Extract the [X, Y] coordinate from the center of the cell holding the provided text.  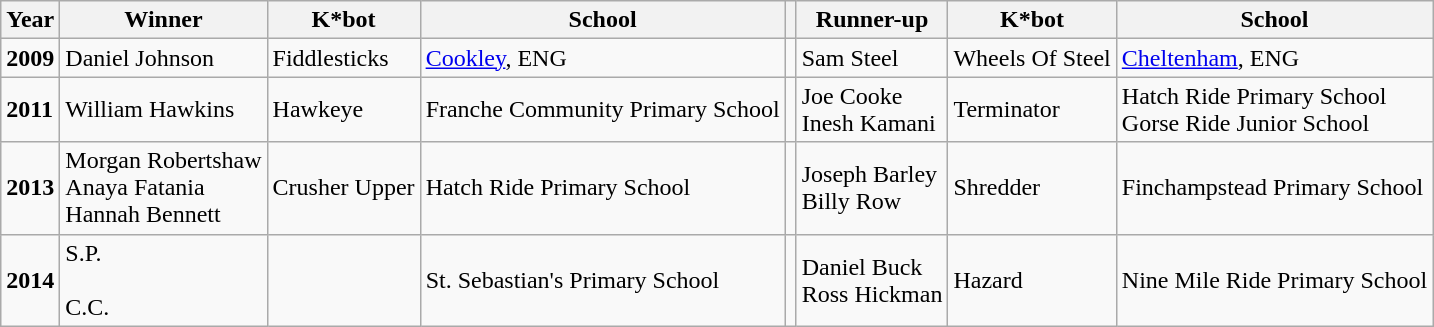
2013 [30, 188]
Terminator [1032, 110]
Nine Mile Ride Primary School [1274, 280]
Winner [164, 20]
2014 [30, 280]
Runner-up [872, 20]
Year [30, 20]
William Hawkins [164, 110]
Joe Cooke Inesh Kamani [872, 110]
Hatch Ride Primary SchoolGorse Ride Junior School [1274, 110]
Joseph Barley Billy Row [872, 188]
Cookley, ENG [602, 58]
Hatch Ride Primary School [602, 188]
S.P. C.C. [164, 280]
2009 [30, 58]
Shredder [1032, 188]
Morgan Robertshaw Anaya Fatania Hannah Bennett [164, 188]
St. Sebastian's Primary School [602, 280]
Crusher Upper [344, 188]
Hawkeye [344, 110]
Finchampstead Primary School [1274, 188]
Sam Steel [872, 58]
Wheels Of Steel [1032, 58]
Fiddlesticks [344, 58]
Franche Community Primary School [602, 110]
Cheltenham, ENG [1274, 58]
Daniel Johnson [164, 58]
2011 [30, 110]
Hazard [1032, 280]
Daniel Buck Ross Hickman [872, 280]
